Scan for the cell matching the given text and deliver its [x, y] coordinate at center. 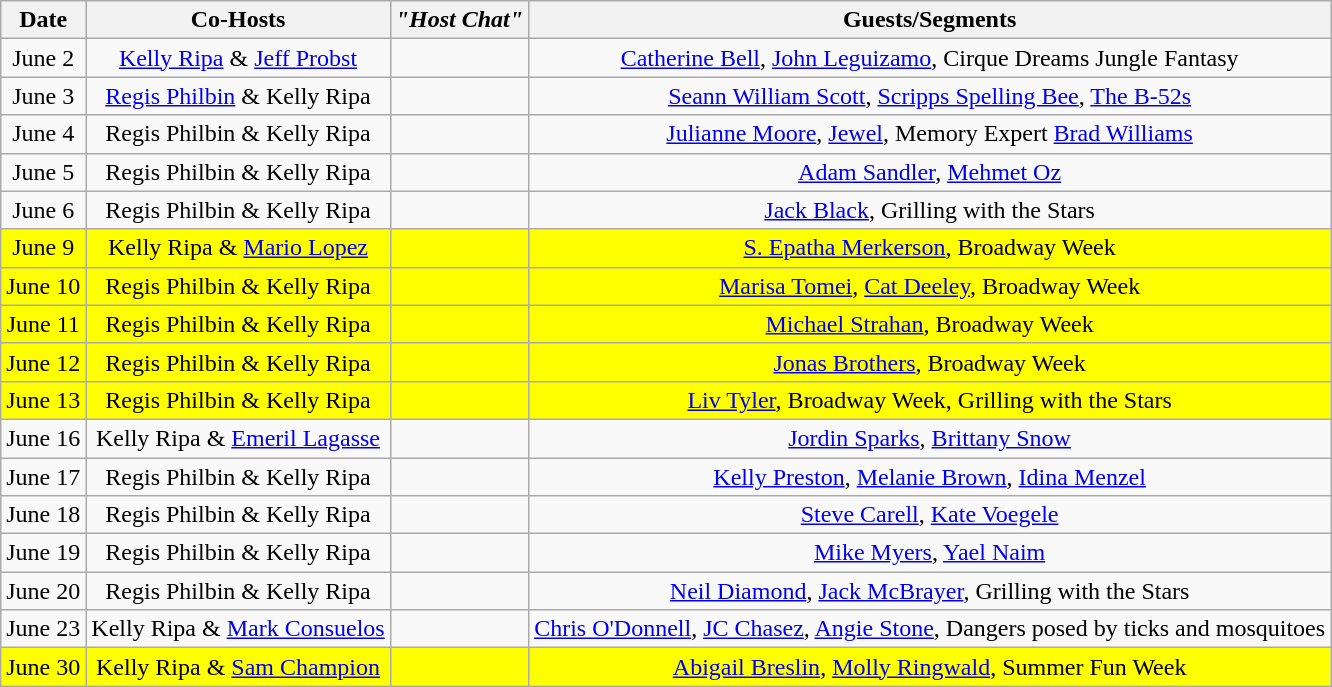
June 18 [44, 515]
June 4 [44, 134]
June 2 [44, 58]
Adam Sandler, Mehmet Oz [930, 172]
June 10 [44, 286]
Kelly Ripa & Jeff Probst [238, 58]
Liv Tyler, Broadway Week, Grilling with the Stars [930, 400]
Kelly Ripa & Sam Champion [238, 667]
Marisa Tomei, Cat Deeley, Broadway Week [930, 286]
Kelly Ripa & Emeril Lagasse [238, 438]
June 17 [44, 477]
Kelly Ripa & Mario Lopez [238, 248]
Michael Strahan, Broadway Week [930, 324]
"Host Chat" [459, 20]
June 20 [44, 591]
June 13 [44, 400]
Seann William Scott, Scripps Spelling Bee, The B-52s [930, 96]
June 16 [44, 438]
Jordin Sparks, Brittany Snow [930, 438]
Steve Carell, Kate Voegele [930, 515]
Kelly Preston, Melanie Brown, Idina Menzel [930, 477]
Neil Diamond, Jack McBrayer, Grilling with the Stars [930, 591]
Julianne Moore, Jewel, Memory Expert Brad Williams [930, 134]
S. Epatha Merkerson, Broadway Week [930, 248]
Abigail Breslin, Molly Ringwald, Summer Fun Week [930, 667]
Mike Myers, Yael Naim [930, 553]
June 5 [44, 172]
June 9 [44, 248]
June 11 [44, 324]
Jack Black, Grilling with the Stars [930, 210]
June 30 [44, 667]
June 6 [44, 210]
June 12 [44, 362]
Catherine Bell, John Leguizamo, Cirque Dreams Jungle Fantasy [930, 58]
June 19 [44, 553]
Date [44, 20]
Kelly Ripa & Mark Consuelos [238, 629]
Guests/Segments [930, 20]
Jonas Brothers, Broadway Week [930, 362]
June 3 [44, 96]
Co-Hosts [238, 20]
Chris O'Donnell, JC Chasez, Angie Stone, Dangers posed by ticks and mosquitoes [930, 629]
June 23 [44, 629]
